Scan for the cell matching the given text and deliver its [x, y] coordinate at center. 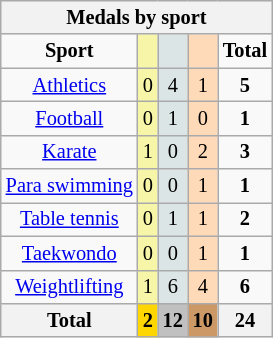
Para swimming [70, 186]
Sport [70, 51]
Table tennis [70, 219]
3 [245, 152]
Weightlifting [70, 287]
Football [70, 118]
Karate [70, 152]
Medals by sport [136, 17]
10 [203, 320]
12 [173, 320]
5 [245, 85]
Taekwondo [70, 253]
Athletics [70, 85]
24 [245, 320]
